Return [x, y] of the center of cell containing provided text 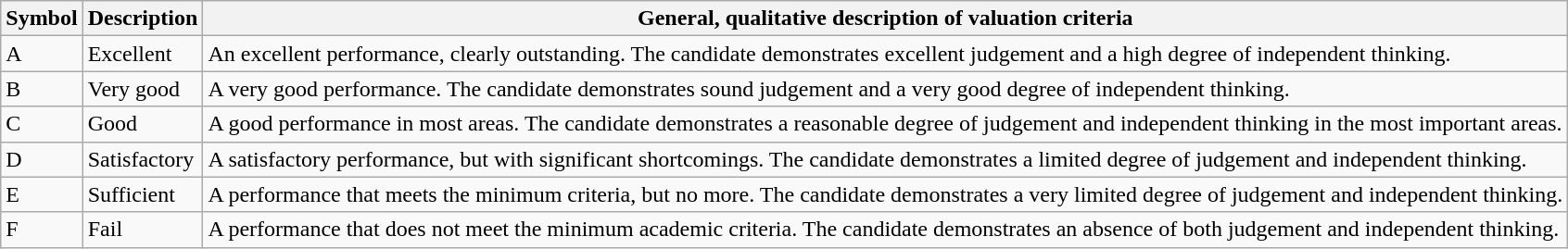
An excellent performance, clearly outstanding. The candidate demonstrates excellent judgement and a high degree of independent thinking. [886, 54]
A very good performance. The candidate demonstrates sound judgement and a very good degree of independent thinking. [886, 89]
Sufficient [143, 194]
C [42, 124]
General, qualitative description of valuation criteria [886, 19]
A satisfactory performance, but with significant shortcomings. The candidate demonstrates a limited degree of judgement and independent thinking. [886, 159]
A good performance in most areas. The candidate demonstrates a reasonable degree of judgement and independent thinking in the most important areas. [886, 124]
Very good [143, 89]
Description [143, 19]
A performance that meets the minimum criteria, but no more. The candidate demonstrates a very limited degree of judgement and independent thinking. [886, 194]
E [42, 194]
Good [143, 124]
D [42, 159]
Symbol [42, 19]
Satisfactory [143, 159]
Fail [143, 230]
F [42, 230]
A performance that does not meet the minimum academic criteria. The candidate demonstrates an absence of both judgement and independent thinking. [886, 230]
Excellent [143, 54]
A [42, 54]
B [42, 89]
